Extract the [X, Y] coordinate from the center of the cell holding the provided text.  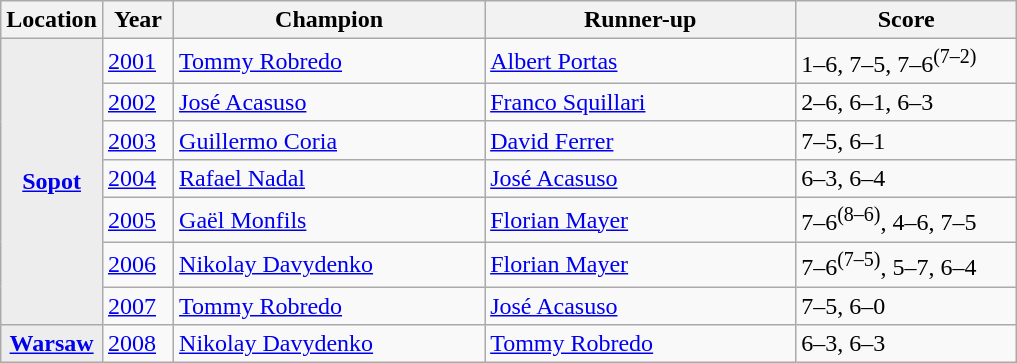
6–3, 6–3 [906, 344]
Gaël Monfils [330, 220]
2003 [138, 140]
Warsaw [52, 344]
2002 [138, 102]
1–6, 7–5, 7–6(7–2) [906, 62]
Year [138, 20]
7–5, 6–1 [906, 140]
Guillermo Coria [330, 140]
Location [52, 20]
Sopot [52, 182]
7–6(8–6), 4–6, 7–5 [906, 220]
Runner-up [640, 20]
2007 [138, 306]
2008 [138, 344]
David Ferrer [640, 140]
2001 [138, 62]
Franco Squillari [640, 102]
6–3, 6–4 [906, 178]
2006 [138, 264]
7–6(7–5), 5–7, 6–4 [906, 264]
Score [906, 20]
Champion [330, 20]
Albert Portas [640, 62]
2004 [138, 178]
2–6, 6–1, 6–3 [906, 102]
Rafael Nadal [330, 178]
7–5, 6–0 [906, 306]
2005 [138, 220]
